Pinpoint the cell where the given text exists, returning its (x, y) midpoint coordinate. 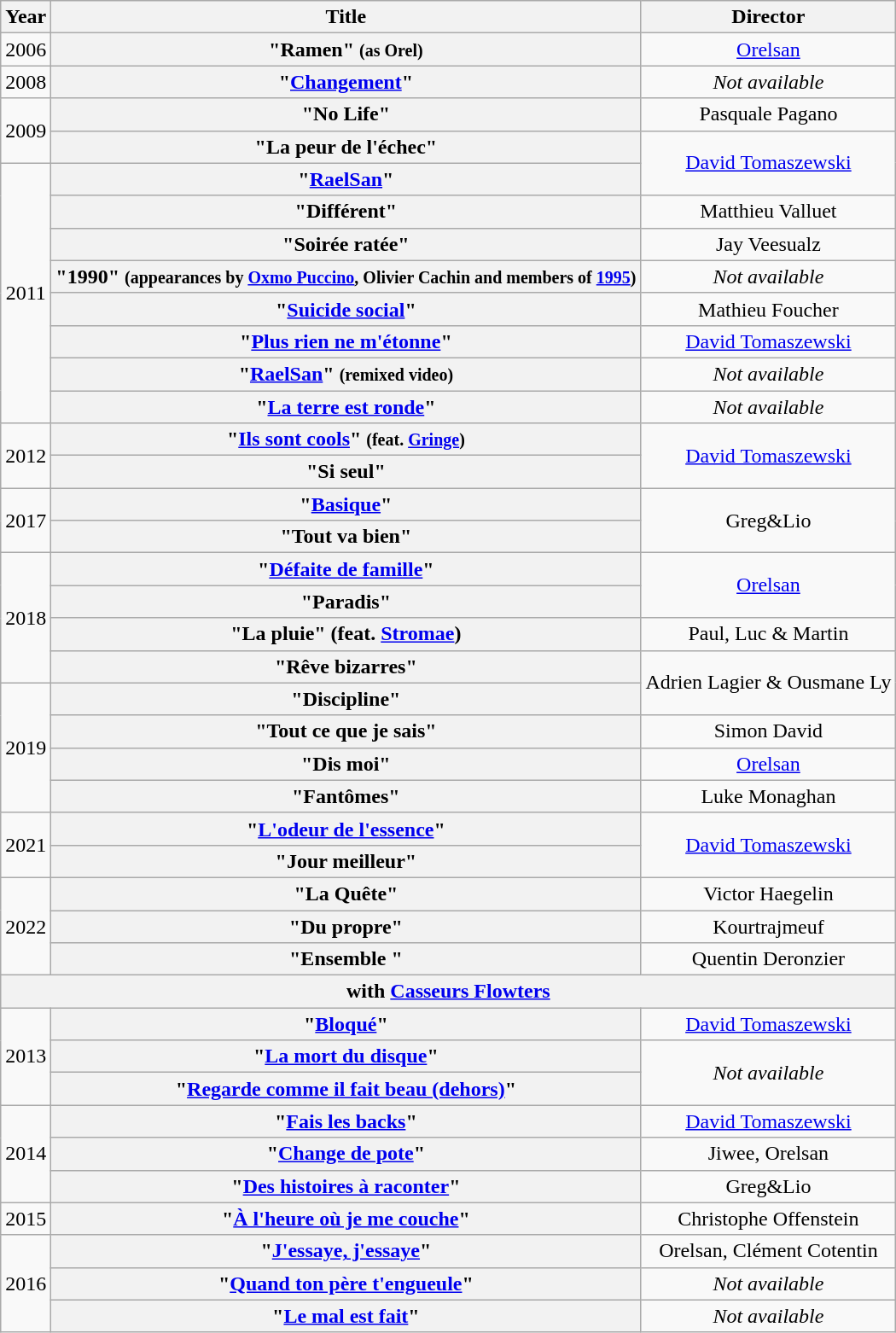
2011 (26, 293)
2016 (26, 1284)
"1990" (appearances by Oxmo Puccino, Olivier Cachin and members of 1995) (346, 276)
"Soirée ratée" (346, 244)
Mathieu Foucher (768, 309)
Simon David (768, 731)
Year (26, 17)
2015 (26, 1219)
Director (768, 17)
Christophe Offenstein (768, 1219)
2017 (26, 521)
"Le mal est fait" (346, 1316)
Luke Monaghan (768, 796)
"Quand ton père t'engueule" (346, 1284)
Pasquale Pagano (768, 114)
"Bloqué" (346, 1024)
"RaelSan" (346, 179)
2013 (26, 1057)
"Fantômes" (346, 796)
with Casseurs Flowters (449, 992)
"Ensemble " (346, 959)
"L'odeur de l'essence" (346, 829)
"Plus rien ne m'étonne" (346, 341)
"Si seul" (346, 472)
"Regarde comme il fait beau (dehors)" (346, 1089)
2018 (26, 618)
"Rêve bizarres" (346, 666)
"La Quête" (346, 894)
2019 (26, 748)
"La pluie" (feat. Stromae) (346, 634)
"Paradis" (346, 602)
"Dis moi" (346, 764)
"Discipline" (346, 699)
"Du propre" (346, 926)
2012 (26, 456)
"À l'heure où je me couche" (346, 1219)
"J'essaye, j'essaye" (346, 1251)
"Jour meilleur" (346, 861)
Quentin Deronzier (768, 959)
Jiwee, Orelsan (768, 1154)
2009 (26, 131)
"Ramen" (as Orel) (346, 49)
"Des histoires à raconter" (346, 1186)
"Suicide social" (346, 309)
"La peur de l'échec" (346, 147)
2021 (26, 845)
"Tout ce que je sais" (346, 731)
"No Life" (346, 114)
"RaelSan" (remixed video) (346, 374)
2006 (26, 49)
"La mort du disque" (346, 1057)
Victor Haegelin (768, 894)
"Basique" (346, 504)
2014 (26, 1154)
"Tout va bien" (346, 537)
Kourtrajmeuf (768, 926)
2022 (26, 926)
2008 (26, 82)
"Différent" (346, 212)
"Change de pote" (346, 1154)
Jay Veesualz (768, 244)
Title (346, 17)
Adrien Lagier & Ousmane Ly (768, 683)
"Changement" (346, 82)
"Fais les backs" (346, 1121)
Orelsan, Clément Cotentin (768, 1251)
Paul, Luc & Martin (768, 634)
Matthieu Valluet (768, 212)
"La terre est ronde" (346, 407)
"Défaite de famille" (346, 569)
"Ils sont cools" (feat. Gringe) (346, 439)
